Provide the (X, Y) coordinate of the cell's center where the given text is located.  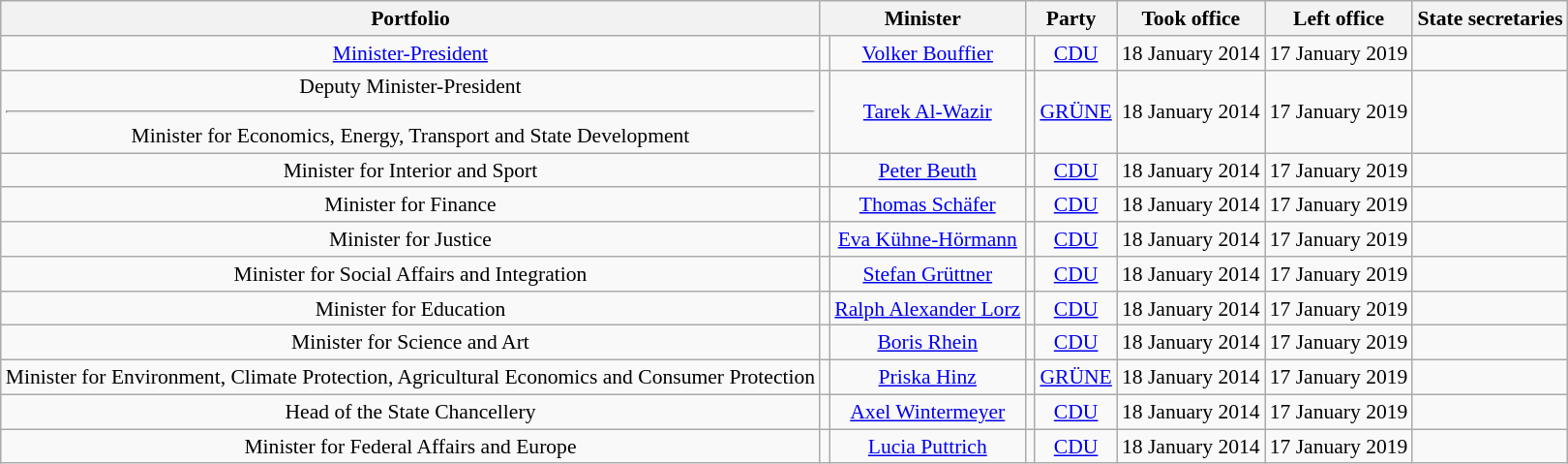
Head of the State Chancellery (410, 412)
Ralph Alexander Lorz (927, 309)
Minister-President (410, 53)
Left office (1340, 18)
Peter Beuth (927, 170)
Deputy Minister-PresidentMinister for Economics, Energy, Transport and State Development (410, 111)
Minister for Social Affairs and Integration (410, 274)
Tarek Al-Wazir (927, 111)
Party (1070, 18)
Thomas Schäfer (927, 205)
State secretaries (1490, 18)
Minister for Justice (410, 239)
Minister for Federal Affairs and Europe (410, 447)
Stefan Grüttner (927, 274)
Minister for Finance (410, 205)
Took office (1191, 18)
Axel Wintermeyer (927, 412)
Minister for Environment, Climate Protection, Agricultural Economics and Consumer Protection (410, 378)
Minister for Education (410, 309)
Priska Hinz (927, 378)
Portfolio (410, 18)
Boris Rhein (927, 343)
Minister for Science and Art (410, 343)
Lucia Puttrich (927, 447)
Eva Kühne-Hörmann (927, 239)
Volker Bouffier (927, 53)
Minister (922, 18)
Minister for Interior and Sport (410, 170)
